Provide the [X, Y] coordinate of the cell's center where the given text is located.  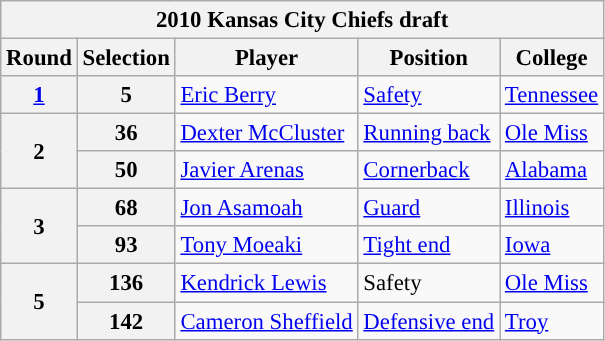
Running back [429, 133]
36 [126, 133]
Cornerback [429, 170]
2010 Kansas City Chiefs draft [302, 20]
Cameron Sheffield [266, 321]
50 [126, 170]
Position [429, 58]
Eric Berry [266, 95]
Illinois [552, 208]
2 [39, 152]
Alabama [552, 170]
Player [266, 58]
3 [39, 226]
Iowa [552, 245]
1 [39, 95]
Tight end [429, 245]
Javier Arenas [266, 170]
Dexter McCluster [266, 133]
68 [126, 208]
Jon Asamoah [266, 208]
Guard [429, 208]
Round [39, 58]
College [552, 58]
Tennessee [552, 95]
93 [126, 245]
136 [126, 283]
Kendrick Lewis [266, 283]
Selection [126, 58]
Tony Moeaki [266, 245]
Defensive end [429, 321]
142 [126, 321]
Troy [552, 321]
